Extract the (X, Y) coordinate from the center of the cell holding the provided text.  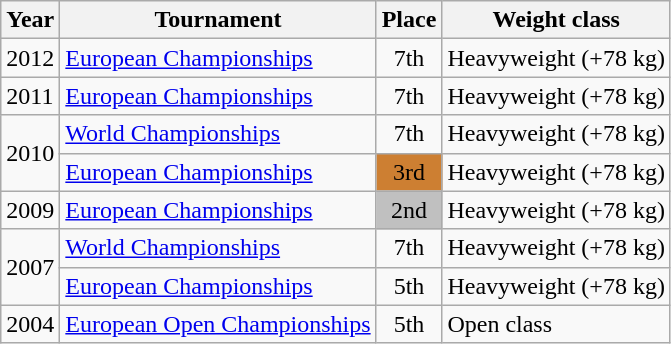
2004 (30, 324)
2011 (30, 96)
Year (30, 20)
2010 (30, 153)
European Open Championships (218, 324)
2009 (30, 210)
2007 (30, 267)
Tournament (218, 20)
Place (409, 20)
3rd (409, 172)
2nd (409, 210)
Weight class (556, 20)
2012 (30, 58)
Open class (556, 324)
